Output the (X, Y) coordinate of the center of the cell containing the given text.  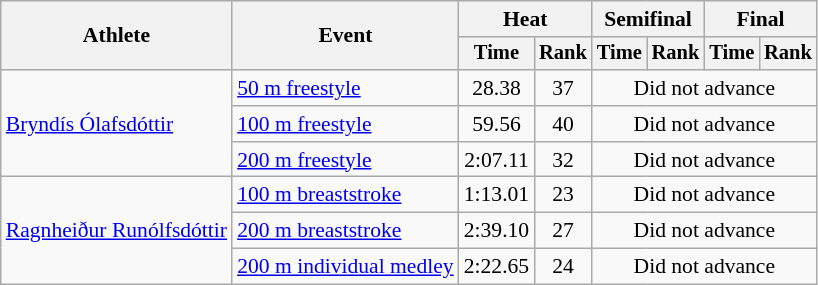
2:07.11 (496, 160)
Heat (526, 19)
23 (563, 195)
24 (563, 267)
Event (346, 36)
100 m breaststroke (346, 195)
37 (563, 88)
50 m freestyle (346, 88)
28.38 (496, 88)
200 m freestyle (346, 160)
100 m freestyle (346, 124)
Bryndís Ólafsdóttir (116, 124)
Semifinal (648, 19)
27 (563, 231)
200 m breaststroke (346, 231)
200 m individual medley (346, 267)
Ragnheiður Runólfsdóttir (116, 230)
32 (563, 160)
40 (563, 124)
Athlete (116, 36)
2:39.10 (496, 231)
Final (760, 19)
2:22.65 (496, 267)
59.56 (496, 124)
1:13.01 (496, 195)
